Return [x, y] of the center of cell containing provided text 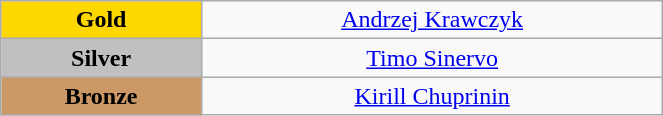
Timo Sinervo [432, 58]
Kirill Chuprinin [432, 96]
Silver [102, 58]
Bronze [102, 96]
Andrzej Krawczyk [432, 20]
Gold [102, 20]
